Search for the cell housing the specified text and yield its [X, Y] center coordinate. 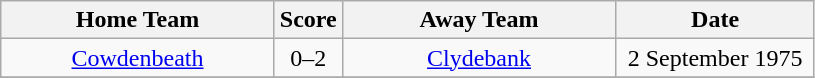
2 September 1975 [716, 58]
Away Team [479, 20]
Home Team [138, 20]
Score [308, 20]
0–2 [308, 58]
Cowdenbeath [138, 58]
Date [716, 20]
Clydebank [479, 58]
